From the cell containing the given text, extract its center point as (X, Y) coordinate. 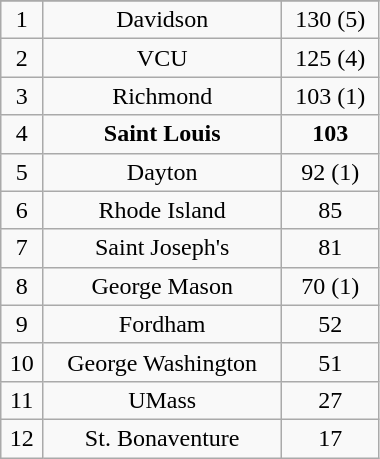
125 (4) (330, 58)
130 (5) (330, 20)
Saint Louis (162, 134)
Saint Joseph's (162, 248)
Fordham (162, 324)
11 (22, 400)
27 (330, 400)
George Washington (162, 362)
4 (22, 134)
17 (330, 438)
52 (330, 324)
70 (1) (330, 286)
8 (22, 286)
103 (330, 134)
St. Bonaventure (162, 438)
51 (330, 362)
12 (22, 438)
92 (1) (330, 172)
Richmond (162, 96)
81 (330, 248)
1 (22, 20)
7 (22, 248)
George Mason (162, 286)
Davidson (162, 20)
5 (22, 172)
6 (22, 210)
9 (22, 324)
3 (22, 96)
Dayton (162, 172)
UMass (162, 400)
2 (22, 58)
Rhode Island (162, 210)
10 (22, 362)
85 (330, 210)
VCU (162, 58)
103 (1) (330, 96)
